Find where the given text appears and provide that cell's center as (X, Y) coordinate. 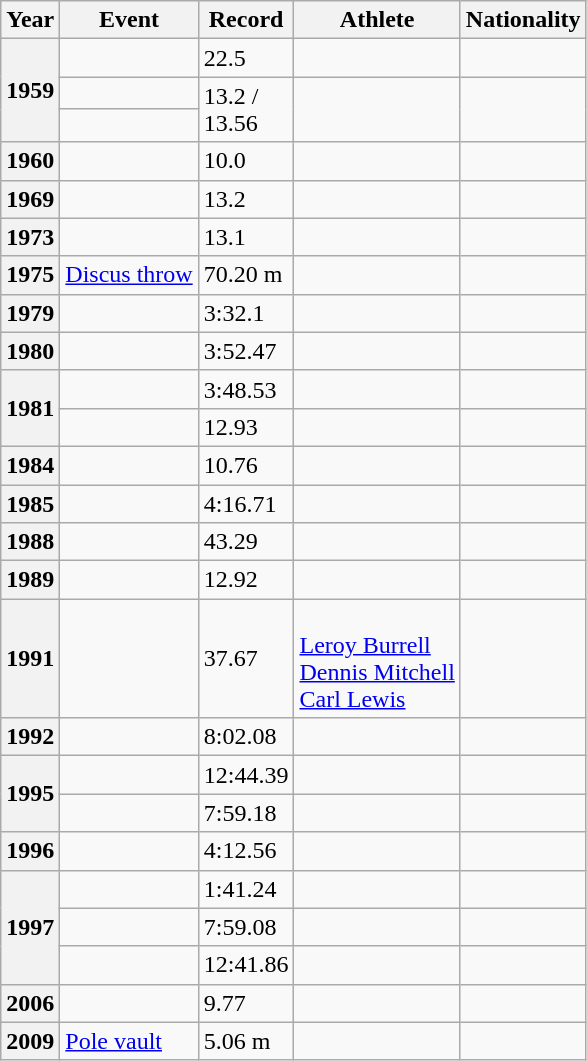
12:41.86 (246, 965)
1959 (30, 90)
12:44.39 (246, 775)
1988 (30, 542)
13.2 / 13.56 (246, 110)
4:12.56 (246, 851)
1985 (30, 503)
3:48.53 (246, 389)
1980 (30, 351)
4:16.71 (246, 503)
Nationality (523, 20)
1995 (30, 794)
1996 (30, 851)
5.06 m (246, 1041)
1975 (30, 275)
2006 (30, 1003)
1984 (30, 465)
7:59.08 (246, 927)
12.93 (246, 427)
8:02.08 (246, 737)
1989 (30, 580)
1981 (30, 408)
Event (129, 20)
10.0 (246, 161)
Pole vault (129, 1041)
13.1 (246, 237)
Discus throw (129, 275)
1997 (30, 927)
13.2 (246, 199)
12.92 (246, 580)
7:59.18 (246, 813)
10.76 (246, 465)
1973 (30, 237)
37.67 (246, 658)
1979 (30, 313)
3:32.1 (246, 313)
9.77 (246, 1003)
2009 (30, 1041)
Leroy BurrellDennis MitchellCarl Lewis (377, 658)
1991 (30, 658)
70.20 m (246, 275)
43.29 (246, 542)
22.5 (246, 58)
1969 (30, 199)
Record (246, 20)
1960 (30, 161)
1:41.24 (246, 889)
1992 (30, 737)
Year (30, 20)
Athlete (377, 20)
3:52.47 (246, 351)
